Search for the cell housing the specified text and yield its [X, Y] center coordinate. 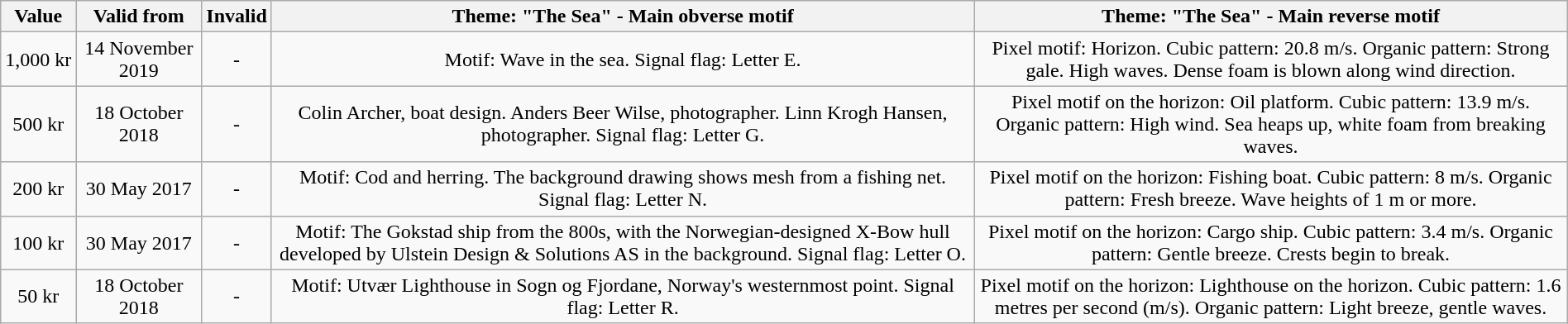
1,000 kr [38, 60]
14 November 2019 [139, 60]
Value [38, 17]
Theme: "The Sea" - Main reverse motif [1270, 17]
50 kr [38, 296]
Invalid [237, 17]
Motif: Utvær Lighthouse in Sogn og Fjordane, Norway's westernmost point. Signal flag: Letter R. [623, 296]
500 kr [38, 124]
Pixel motif on the horizon: Fishing boat. Cubic pattern: 8 m/s. Organic pattern: Fresh breeze. Wave heights of 1 m or more. [1270, 188]
Pixel motif: Horizon. Cubic pattern: 20.8 m/s. Organic pattern: Strong gale. High waves. Dense foam is blown along wind direction. [1270, 60]
Motif: Wave in the sea. Signal flag: Letter E. [623, 60]
Theme: "The Sea" - Main obverse motif [623, 17]
Valid from [139, 17]
Motif: Cod and herring. The background drawing shows mesh from a fishing net. Signal flag: Letter N. [623, 188]
Colin Archer, boat design. Anders Beer Wilse, photographer. Linn Krogh Hansen, photographer. Signal flag: Letter G. [623, 124]
100 kr [38, 243]
Pixel motif on the horizon: Oil platform. Cubic pattern: 13.9 m/s. Organic pattern: High wind. Sea heaps up, white foam from breaking waves. [1270, 124]
200 kr [38, 188]
Pixel motif on the horizon: Lighthouse on the horizon. Cubic pattern: 1.6 metres per second (m/s). Organic pattern: Light breeze, gentle waves. [1270, 296]
Pixel motif on the horizon: Cargo ship. Cubic pattern: 3.4 m/s. Organic pattern: Gentle breeze. Crests begin to break. [1270, 243]
